From the cell containing the given text, extract its center point as [x, y] coordinate. 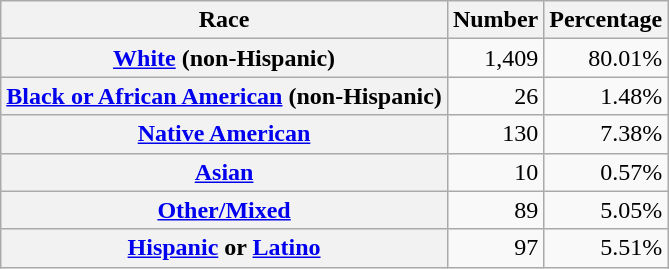
Number [495, 20]
5.05% [606, 210]
80.01% [606, 58]
Asian [224, 172]
26 [495, 96]
White (non-Hispanic) [224, 58]
0.57% [606, 172]
Hispanic or Latino [224, 248]
1,409 [495, 58]
Race [224, 20]
10 [495, 172]
5.51% [606, 248]
Other/Mixed [224, 210]
89 [495, 210]
7.38% [606, 134]
Native American [224, 134]
Percentage [606, 20]
Black or African American (non-Hispanic) [224, 96]
97 [495, 248]
1.48% [606, 96]
130 [495, 134]
